Determine the [X, Y] coordinate at the center of the cell enclosing the given text.  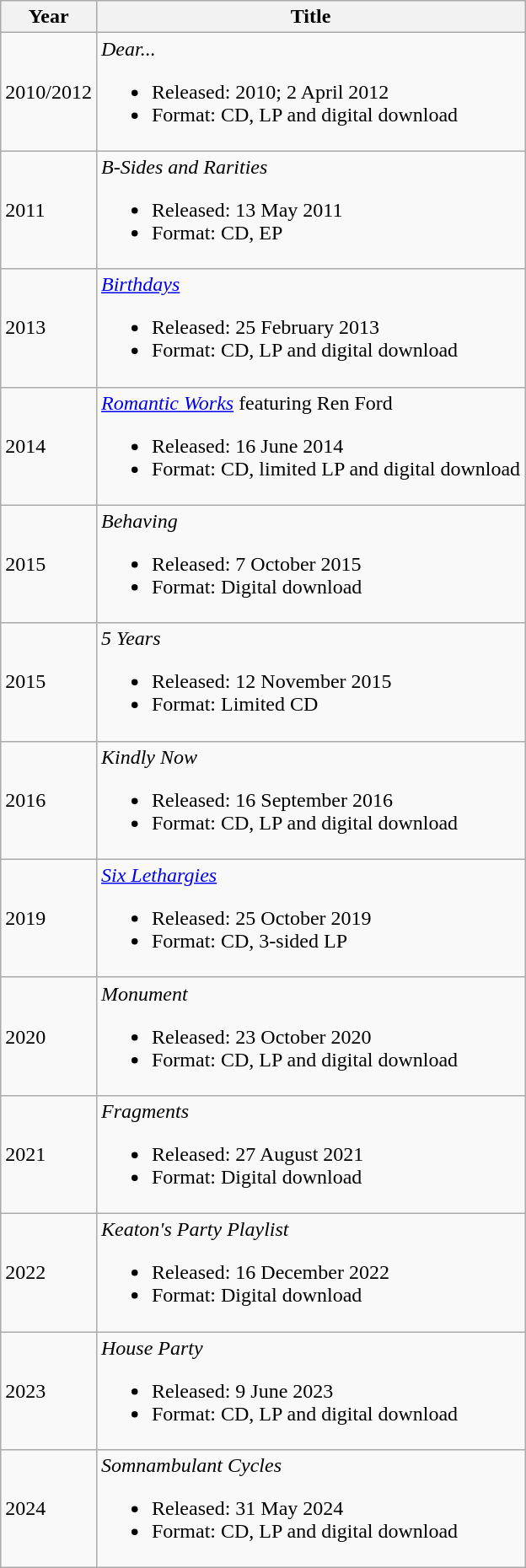
2011 [49, 210]
2021 [49, 1154]
2024 [49, 1509]
FragmentsReleased: 27 August 2021Format: Digital download [310, 1154]
Title [310, 17]
2023 [49, 1391]
2014 [49, 446]
Somnambulant CyclesReleased: 31 May 2024Format: CD, LP and digital download [310, 1509]
5 YearsReleased: 12 November 2015Format: Limited CD [310, 682]
BirthdaysReleased: 25 February 2013Format: CD, LP and digital download [310, 328]
2016 [49, 800]
Keaton's Party PlaylistReleased: 16 December 2022Format: Digital download [310, 1272]
Dear...Released: 2010; 2 April 2012Format: CD, LP and digital download [310, 92]
Six LethargiesReleased: 25 October 2019Format: CD, 3-sided LP [310, 918]
BehavingReleased: 7 October 2015Format: Digital download [310, 564]
MonumentReleased: 23 October 2020Format: CD, LP and digital download [310, 1036]
2022 [49, 1272]
2020 [49, 1036]
2013 [49, 328]
2019 [49, 918]
Romantic Works featuring Ren FordReleased: 16 June 2014Format: CD, limited LP and digital download [310, 446]
Kindly NowReleased: 16 September 2016Format: CD, LP and digital download [310, 800]
House PartyReleased: 9 June 2023Format: CD, LP and digital download [310, 1391]
Year [49, 17]
B-Sides and RaritiesReleased: 13 May 2011Format: CD, EP [310, 210]
2010/2012 [49, 92]
